Pinpoint the cell where the given text exists, returning its (X, Y) midpoint coordinate. 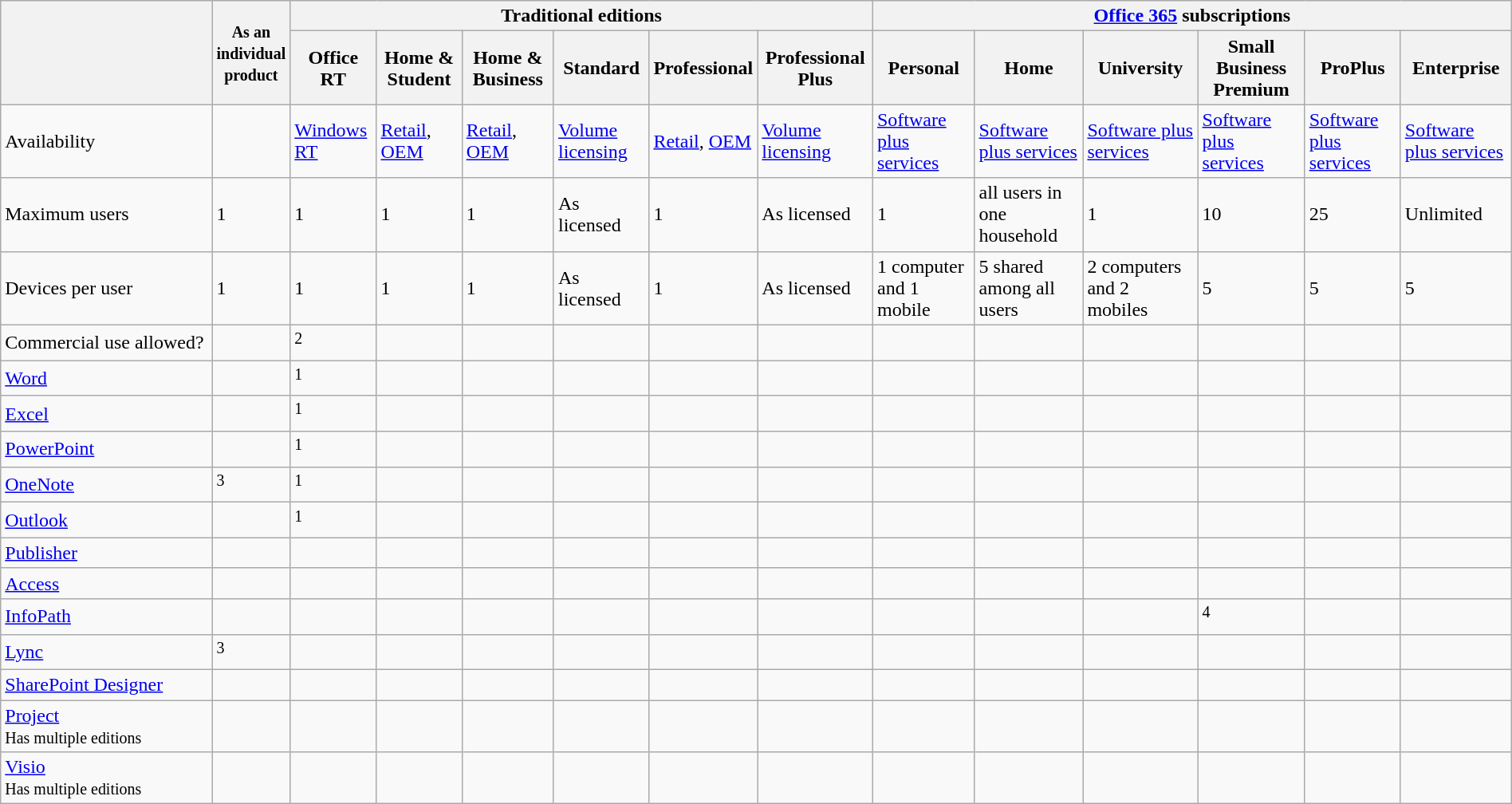
Small Business Premium (1251, 68)
Office 365 subscriptions (1191, 16)
2 computers and 2 mobiles (1140, 288)
VisioHas multiple editions (107, 778)
Personal (923, 68)
Home (1029, 68)
Commercial use allowed? (107, 343)
Professional (703, 68)
Access (107, 583)
InfoPath (107, 617)
Publisher (107, 553)
SharePoint Designer (107, 685)
Home & Student (419, 68)
Unlimited (1456, 215)
As anindividualproduct (251, 53)
Windows RT (333, 141)
Traditional editions (582, 16)
1 computer and 1 mobile (923, 288)
Maximum users (107, 215)
Professional Plus (815, 68)
2 (333, 343)
Enterprise (1456, 68)
5 shared among all users (1029, 288)
ProjectHas multiple editions (107, 726)
4 (1251, 617)
Devices per user (107, 288)
25 (1353, 215)
all users in one household (1029, 215)
Word (107, 378)
Office RT (333, 68)
Excel (107, 413)
Outlook (107, 520)
Standard (601, 68)
OneNote (107, 485)
PowerPoint (107, 450)
University (1140, 68)
Home & Business (507, 68)
Availability (107, 141)
ProPlus (1353, 68)
10 (1251, 215)
Lync (107, 652)
